Scan for the cell matching the given text and deliver its (X, Y) coordinate at center. 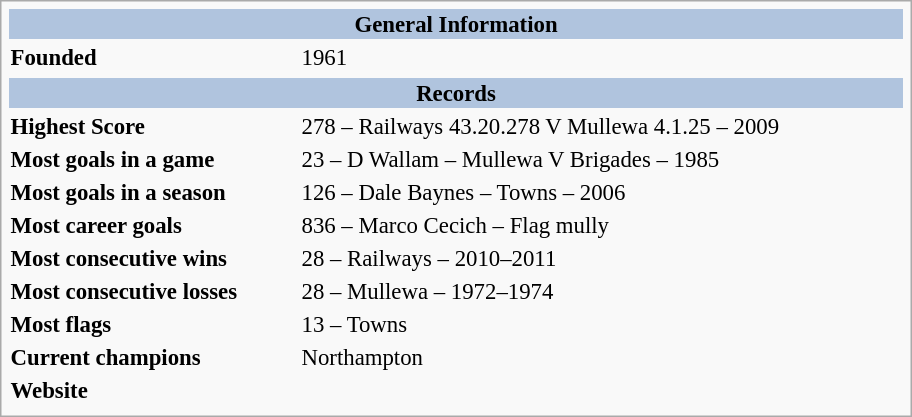
Most consecutive wins (153, 258)
Website (153, 390)
Northampton (602, 357)
28 – Railways – 2010–2011 (602, 258)
126 – Dale Baynes – Towns – 2006 (602, 192)
Founded (153, 57)
28 – Mullewa – 1972–1974 (602, 291)
13 – Towns (602, 324)
Highest Score (153, 126)
General Information (456, 24)
836 – Marco Cecich – Flag mully (602, 225)
Records (456, 93)
Most career goals (153, 225)
Most flags (153, 324)
23 – D Wallam – Mullewa V Brigades – 1985 (602, 159)
Most consecutive losses (153, 291)
Current champions (153, 357)
278 – Railways 43.20.278 V Mullewa 4.1.25 – 2009 (602, 126)
1961 (602, 57)
Most goals in a game (153, 159)
Most goals in a season (153, 192)
